Extract the [x, y] coordinate from the center of the cell holding the provided text.  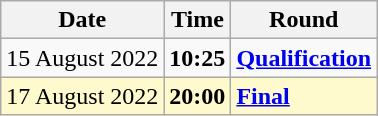
Final [304, 96]
17 August 2022 [82, 96]
Time [198, 20]
15 August 2022 [82, 58]
Date [82, 20]
10:25 [198, 58]
20:00 [198, 96]
Qualification [304, 58]
Round [304, 20]
